Provide the (x, y) coordinate of the cell's center where the given text is located.  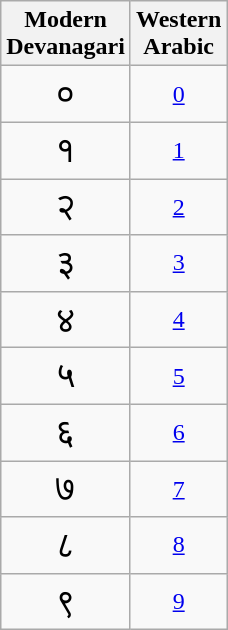
3 (178, 263)
९ (66, 601)
१ (66, 150)
० (66, 94)
1 (178, 150)
८ (66, 545)
ModernDevanagari (66, 34)
9 (178, 601)
WesternArabic (178, 34)
७ (66, 489)
२ (66, 207)
३ (66, 263)
6 (178, 432)
7 (178, 489)
0 (178, 94)
5 (178, 376)
६ (66, 432)
2 (178, 207)
8 (178, 545)
४ (66, 319)
५ (66, 376)
4 (178, 319)
